Provide the (x, y) coordinate of the cell's center where the given text is located.  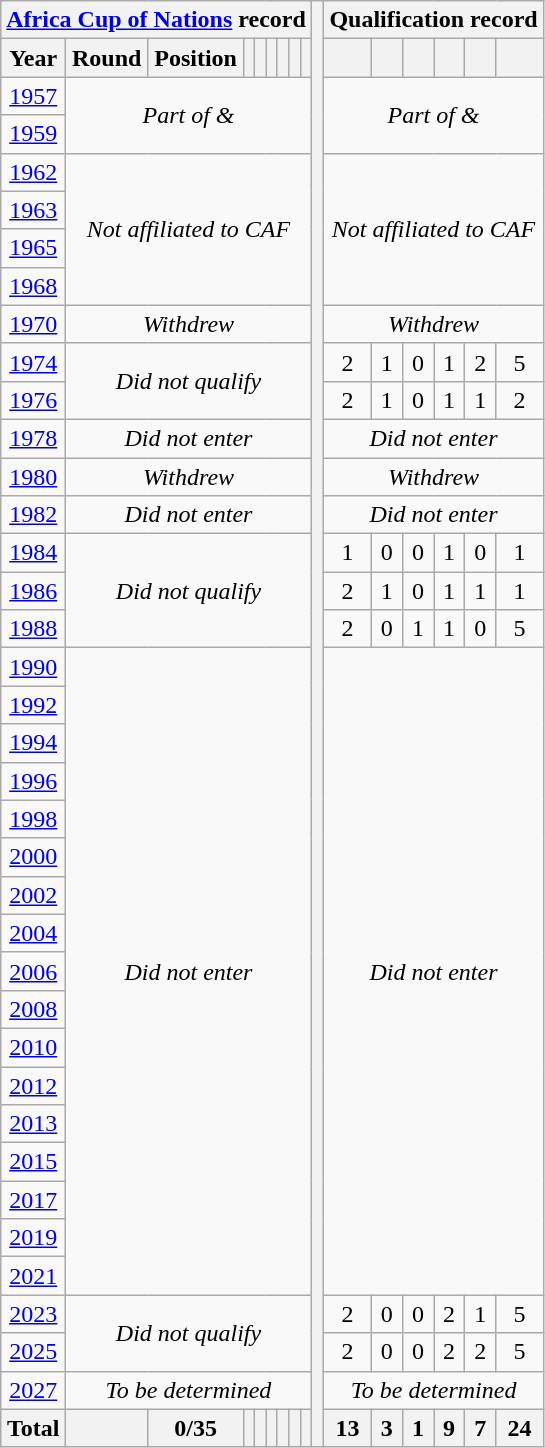
7 (480, 1428)
1980 (34, 477)
2025 (34, 1352)
Year (34, 58)
2002 (34, 895)
1968 (34, 286)
1978 (34, 438)
2010 (34, 1047)
2021 (34, 1276)
1965 (34, 248)
2008 (34, 1009)
2027 (34, 1390)
1959 (34, 134)
Total (34, 1428)
1996 (34, 781)
2004 (34, 933)
2015 (34, 1162)
2017 (34, 1200)
1982 (34, 515)
1994 (34, 743)
1963 (34, 210)
Qualification record (434, 20)
1992 (34, 705)
Africa Cup of Nations record (156, 20)
1998 (34, 819)
2000 (34, 857)
1986 (34, 591)
1962 (34, 172)
13 (348, 1428)
2006 (34, 971)
1990 (34, 667)
0/35 (196, 1428)
Round (107, 58)
2023 (34, 1314)
Position (196, 58)
2013 (34, 1124)
1988 (34, 629)
1957 (34, 96)
1974 (34, 362)
9 (450, 1428)
2012 (34, 1085)
1970 (34, 324)
1984 (34, 553)
3 (386, 1428)
1976 (34, 400)
2019 (34, 1238)
24 (520, 1428)
